Find where the given text appears and provide that cell's center as [x, y] coordinate. 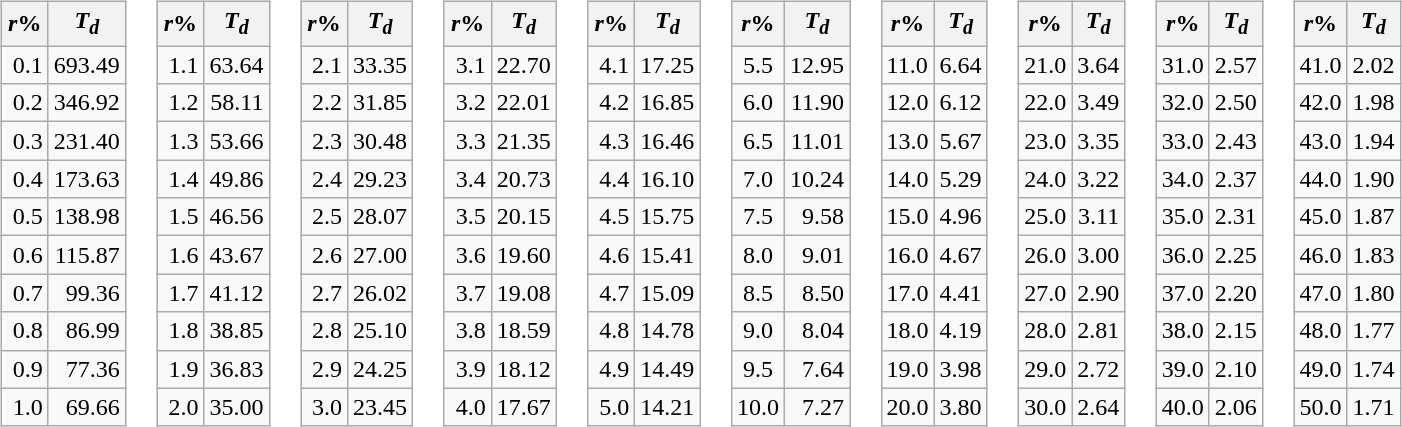
3.5 [468, 217]
4.9 [612, 369]
8.5 [758, 293]
15.41 [668, 255]
24.25 [380, 369]
34.0 [1182, 179]
18.59 [524, 331]
1.5 [180, 217]
4.1 [612, 65]
19.60 [524, 255]
33.35 [380, 65]
4.6 [612, 255]
28.07 [380, 217]
1.74 [1374, 369]
6.0 [758, 103]
9.0 [758, 331]
2.4 [324, 179]
2.72 [1098, 369]
1.71 [1374, 407]
3.49 [1098, 103]
33.0 [1182, 141]
16.46 [668, 141]
3.22 [1098, 179]
7.0 [758, 179]
3.80 [960, 407]
16.10 [668, 179]
0.8 [24, 331]
2.0 [180, 407]
3.35 [1098, 141]
41.0 [1320, 65]
2.31 [1236, 217]
2.20 [1236, 293]
25.10 [380, 331]
2.8 [324, 331]
1.8 [180, 331]
2.1 [324, 65]
6.12 [960, 103]
19.0 [908, 369]
26.0 [1046, 255]
1.87 [1374, 217]
14.0 [908, 179]
4.8 [612, 331]
3.2 [468, 103]
10.0 [758, 407]
30.48 [380, 141]
8.0 [758, 255]
3.8 [468, 331]
23.45 [380, 407]
1.3 [180, 141]
9.01 [816, 255]
17.67 [524, 407]
4.67 [960, 255]
18.12 [524, 369]
27.00 [380, 255]
38.85 [236, 331]
47.0 [1320, 293]
20.0 [908, 407]
15.0 [908, 217]
35.00 [236, 407]
2.50 [1236, 103]
2.10 [1236, 369]
0.7 [24, 293]
3.4 [468, 179]
2.6 [324, 255]
22.70 [524, 65]
2.9 [324, 369]
46.0 [1320, 255]
1.77 [1374, 331]
346.92 [86, 103]
1.6 [180, 255]
23.0 [1046, 141]
3.1 [468, 65]
1.98 [1374, 103]
3.6 [468, 255]
37.0 [1182, 293]
19.08 [524, 293]
2.7 [324, 293]
49.0 [1320, 369]
2.02 [1374, 65]
69.66 [86, 407]
4.4 [612, 179]
12.0 [908, 103]
38.0 [1182, 331]
77.36 [86, 369]
17.0 [908, 293]
36.0 [1182, 255]
12.95 [816, 65]
58.11 [236, 103]
22.0 [1046, 103]
9.5 [758, 369]
16.0 [908, 255]
1.80 [1374, 293]
15.75 [668, 217]
3.98 [960, 369]
3.9 [468, 369]
2.81 [1098, 331]
99.36 [86, 293]
2.90 [1098, 293]
36.83 [236, 369]
39.0 [1182, 369]
1.94 [1374, 141]
1.4 [180, 179]
2.37 [1236, 179]
13.0 [908, 141]
30.0 [1046, 407]
27.0 [1046, 293]
14.49 [668, 369]
43.67 [236, 255]
3.64 [1098, 65]
49.86 [236, 179]
6.64 [960, 65]
5.67 [960, 141]
0.3 [24, 141]
7.64 [816, 369]
18.0 [908, 331]
42.0 [1320, 103]
7.27 [816, 407]
10.24 [816, 179]
32.0 [1182, 103]
53.66 [236, 141]
63.64 [236, 65]
25.0 [1046, 217]
26.02 [380, 293]
0.9 [24, 369]
6.5 [758, 141]
21.35 [524, 141]
1.9 [180, 369]
9.58 [816, 217]
4.5 [612, 217]
231.40 [86, 141]
24.0 [1046, 179]
693.49 [86, 65]
0.5 [24, 217]
3.00 [1098, 255]
86.99 [86, 331]
4.19 [960, 331]
20.73 [524, 179]
1.83 [1374, 255]
16.85 [668, 103]
22.01 [524, 103]
4.0 [468, 407]
3.0 [324, 407]
115.87 [86, 255]
2.3 [324, 141]
2.5 [324, 217]
3.7 [468, 293]
1.1 [180, 65]
21.0 [1046, 65]
11.90 [816, 103]
0.2 [24, 103]
0.1 [24, 65]
43.0 [1320, 141]
4.2 [612, 103]
4.3 [612, 141]
2.2 [324, 103]
2.06 [1236, 407]
4.7 [612, 293]
4.96 [960, 217]
2.64 [1098, 407]
2.57 [1236, 65]
46.56 [236, 217]
48.0 [1320, 331]
31.0 [1182, 65]
29.23 [380, 179]
2.15 [1236, 331]
40.0 [1182, 407]
41.12 [236, 293]
45.0 [1320, 217]
3.11 [1098, 217]
138.98 [86, 217]
28.0 [1046, 331]
11.01 [816, 141]
17.25 [668, 65]
1.90 [1374, 179]
50.0 [1320, 407]
11.0 [908, 65]
7.5 [758, 217]
44.0 [1320, 179]
0.6 [24, 255]
5.29 [960, 179]
20.15 [524, 217]
0.4 [24, 179]
5.0 [612, 407]
8.04 [816, 331]
31.85 [380, 103]
29.0 [1046, 369]
35.0 [1182, 217]
14.21 [668, 407]
15.09 [668, 293]
8.50 [816, 293]
2.43 [1236, 141]
14.78 [668, 331]
1.7 [180, 293]
3.3 [468, 141]
1.2 [180, 103]
2.25 [1236, 255]
1.0 [24, 407]
173.63 [86, 179]
5.5 [758, 65]
4.41 [960, 293]
